Find where the given text appears and provide that cell's center as [x, y] coordinate. 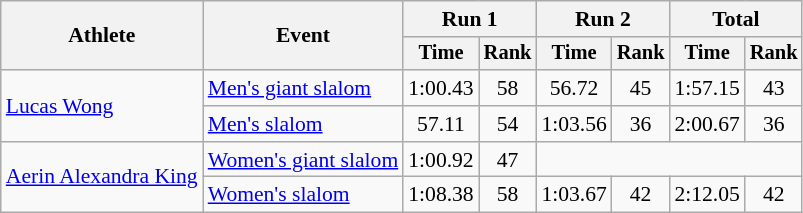
2:12.05 [706, 195]
47 [508, 160]
Women's giant slalom [304, 160]
Women's slalom [304, 195]
Athlete [102, 36]
1:57.15 [706, 88]
Men's giant slalom [304, 88]
45 [641, 88]
1:00.43 [440, 88]
54 [508, 124]
56.72 [574, 88]
Run 2 [602, 19]
Total [736, 19]
43 [774, 88]
Lucas Wong [102, 106]
Men's slalom [304, 124]
1:03.67 [574, 195]
1:03.56 [574, 124]
Aerin Alexandra King [102, 178]
Run 1 [470, 19]
1:00.92 [440, 160]
Event [304, 36]
57.11 [440, 124]
2:00.67 [706, 124]
1:08.38 [440, 195]
